Scan for the cell matching the given text and deliver its (X, Y) coordinate at center. 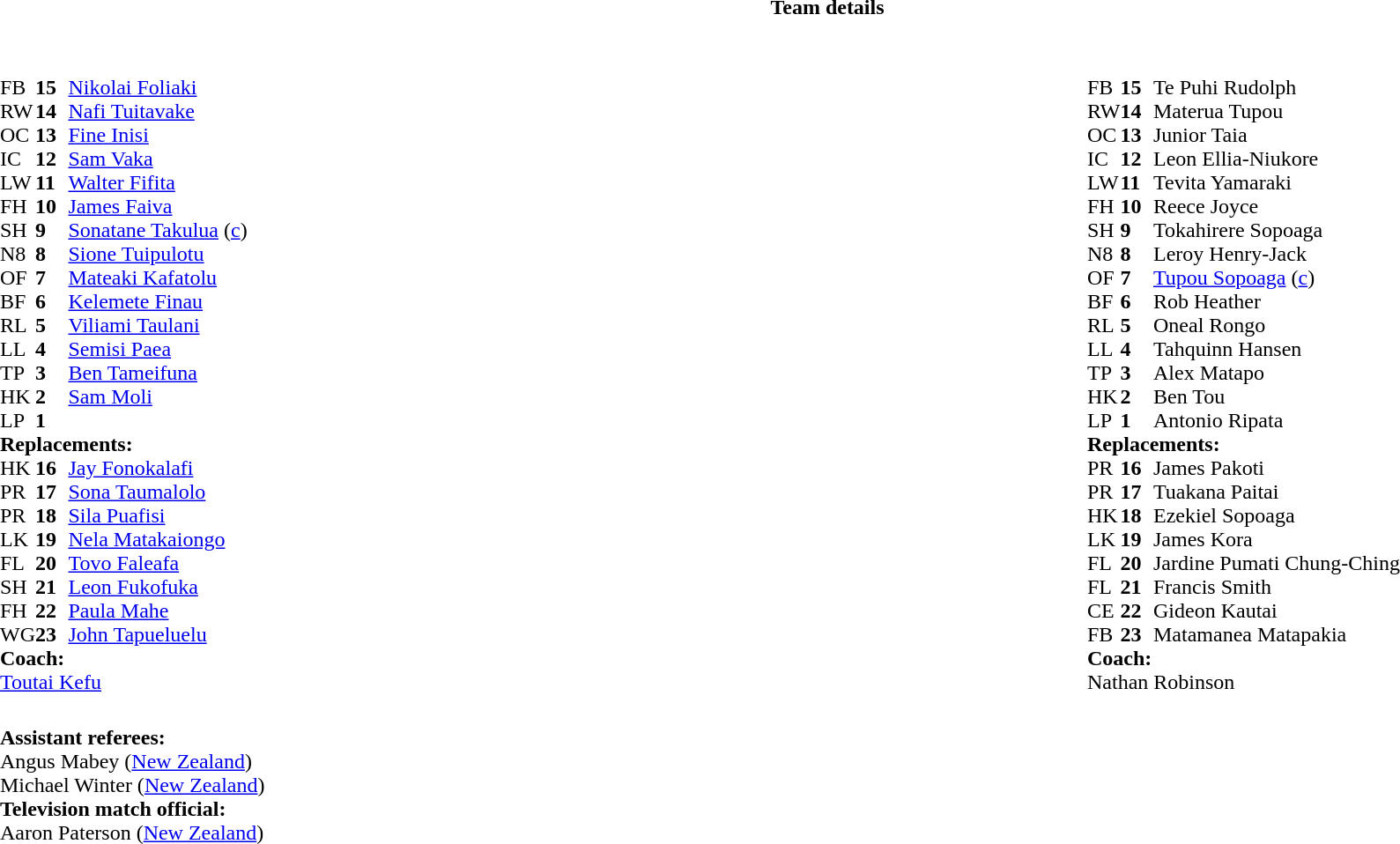
Viliami Taulani (157, 326)
James Kora (1277, 539)
John Tapueluelu (157, 634)
Sam Moli (157, 396)
Tahquinn Hansen (1277, 349)
Ben Tou (1277, 396)
Walter Fifita (157, 183)
Nathan Robinson (1244, 682)
Nikolai Foliaki (157, 88)
Rob Heather (1277, 301)
Matamanea Matapakia (1277, 634)
Antonio Ripata (1277, 421)
Materua Tupou (1277, 111)
Leon Ellia-Niukore (1277, 159)
James Pakoti (1277, 469)
Kelemete Finau (157, 301)
Gideon Kautai (1277, 611)
Tokahirere Sopoaga (1277, 231)
Mateaki Kafatolu (157, 278)
Sonatane Takulua (c) (157, 231)
Ben Tameifuna (157, 374)
James Faiva (157, 206)
Nela Matakaiongo (157, 539)
Sam Vaka (157, 159)
Tuakana Paitai (1277, 492)
Fine Inisi (157, 136)
Tupou Sopoaga (c) (1277, 278)
Reece Joyce (1277, 206)
Te Puhi Rudolph (1277, 88)
Alex Matapo (1277, 374)
Jardine Pumati Chung-Ching (1277, 564)
Paula Mahe (157, 611)
Sila Puafisi (157, 516)
Jay Fonokalafi (157, 469)
Junior Taia (1277, 136)
CE (1104, 611)
Semisi Paea (157, 349)
Sona Taumalolo (157, 492)
Oneal Rongo (1277, 326)
Ezekiel Sopoaga (1277, 516)
Leroy Henry-Jack (1277, 254)
Toutai Kefu (123, 682)
WG (18, 634)
Tevita Yamaraki (1277, 183)
Francis Smith (1277, 587)
Leon Fukofuka (157, 587)
Sione Tuipulotu (157, 254)
Tovo Faleafa (157, 564)
Nafi Tuitavake (157, 111)
